Return [x, y] of the center of cell containing provided text 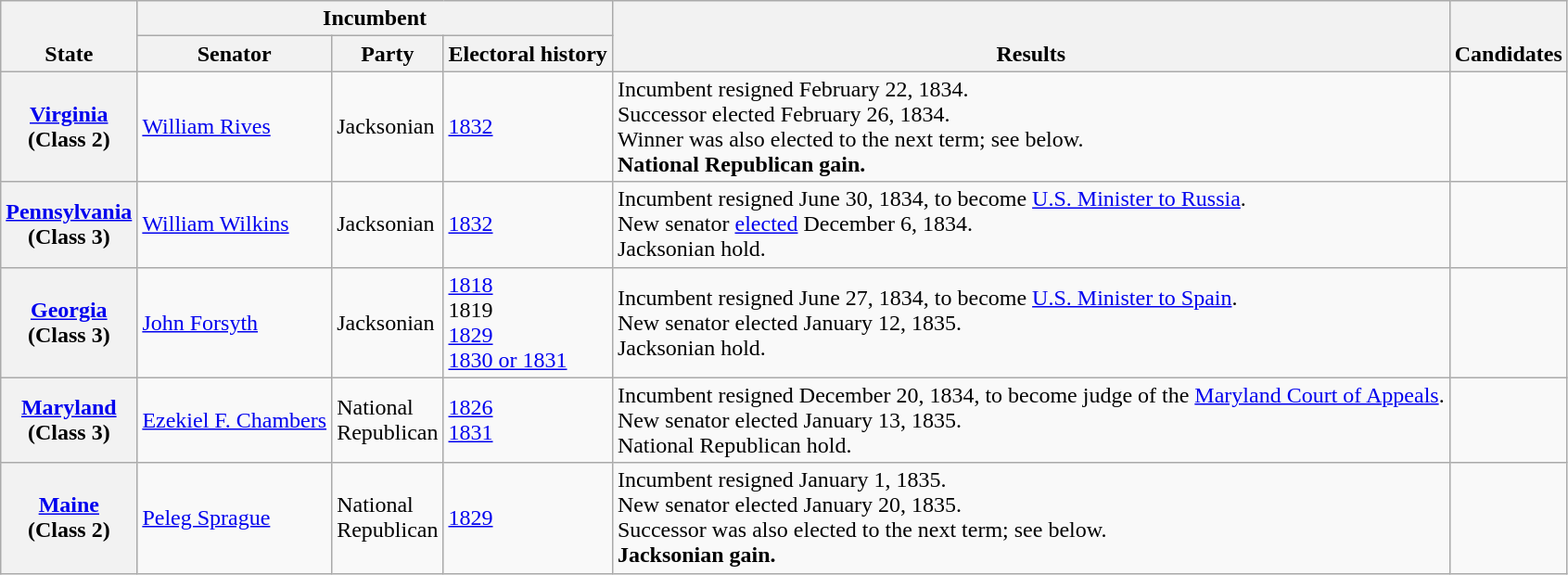
Georgia(Class 3) [69, 323]
Maryland(Class 3) [69, 420]
Peleg Sprague [235, 517]
Pennsylvania(Class 3) [69, 224]
Maine(Class 2) [69, 517]
Ezekiel F. Chambers [235, 420]
1818 1819 1829 1830 or 1831 [528, 323]
State [69, 36]
John Forsyth [235, 323]
William Wilkins [235, 224]
Incumbent resigned December 20, 1834, to become judge of the Maryland Court of Appeals.New senator elected January 13, 1835.National Republican hold. [1031, 420]
1829 [528, 517]
1826 1831 [528, 420]
Incumbent resigned June 30, 1834, to become U.S. Minister to Russia.New senator elected December 6, 1834.Jacksonian hold. [1031, 224]
Electoral history [528, 54]
Incumbent resigned June 27, 1834, to become U.S. Minister to Spain.New senator elected January 12, 1835.Jacksonian hold. [1031, 323]
Virginia(Class 2) [69, 126]
Incumbent [375, 19]
William Rives [235, 126]
Results [1031, 36]
Candidates [1508, 36]
Party [388, 54]
Incumbent resigned January 1, 1835.New senator elected January 20, 1835.Successor was also elected to the next term; see below.Jacksonian gain. [1031, 517]
Senator [235, 54]
